Capture the cell that displays the provided text and extract its (X, Y) central coordinate. 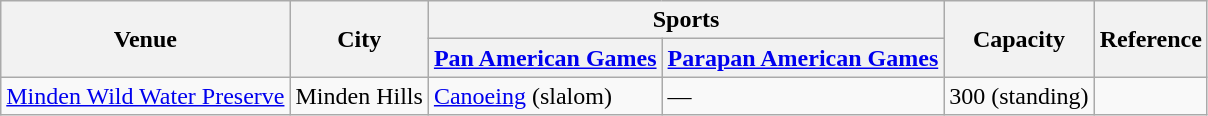
Minden Wild Water Preserve (146, 96)
City (359, 39)
Parapan American Games (803, 58)
Reference (1150, 39)
Minden Hills (359, 96)
Pan American Games (545, 58)
Sports (686, 20)
— (803, 96)
Canoeing (slalom) (545, 96)
300 (standing) (1019, 96)
Capacity (1019, 39)
Venue (146, 39)
